Locate the cell with the specified text and output its (X, Y) center coordinate. 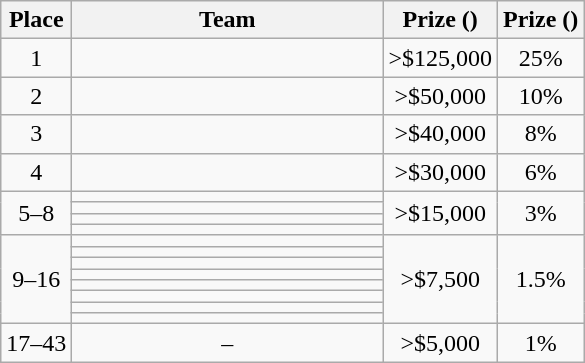
>$125,000 (440, 58)
1.5% (540, 279)
25% (540, 58)
5–8 (36, 213)
17–43 (36, 343)
– (228, 343)
3% (540, 213)
Team (228, 20)
2 (36, 96)
1 (36, 58)
3 (36, 134)
>$50,000 (440, 96)
>$7,500 (440, 279)
>$5,000 (440, 343)
>$15,000 (440, 213)
10% (540, 96)
>$30,000 (440, 172)
6% (540, 172)
9–16 (36, 279)
Place (36, 20)
1% (540, 343)
4 (36, 172)
8% (540, 134)
>$40,000 (440, 134)
